Return [x, y] of the center of cell containing provided text 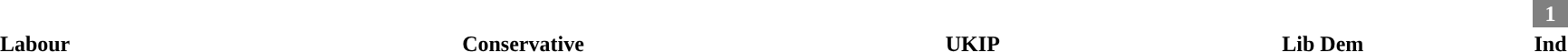
3 [1323, 14]
1 [1551, 14]
